Provide the (X, Y) coordinate of the cell's center where the given text is located.  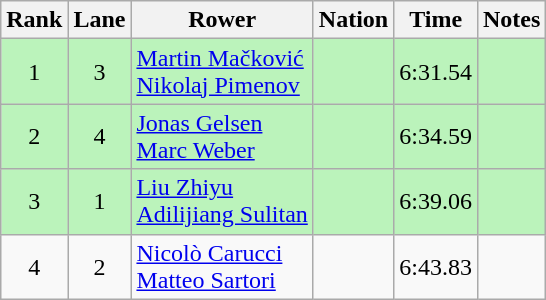
Notes (511, 20)
Jonas GelsenMarc Weber (222, 136)
6:31.54 (436, 72)
Nicolò CarucciMatteo Sartori (222, 266)
Time (436, 20)
Lane (100, 20)
Martin MačkovićNikolaj Pimenov (222, 72)
Liu ZhiyuAdilijiang Sulitan (222, 202)
Rower (222, 20)
6:43.83 (436, 266)
6:34.59 (436, 136)
6:39.06 (436, 202)
Nation (353, 20)
Rank (34, 20)
